From the cell containing the given text, extract its center point as [x, y] coordinate. 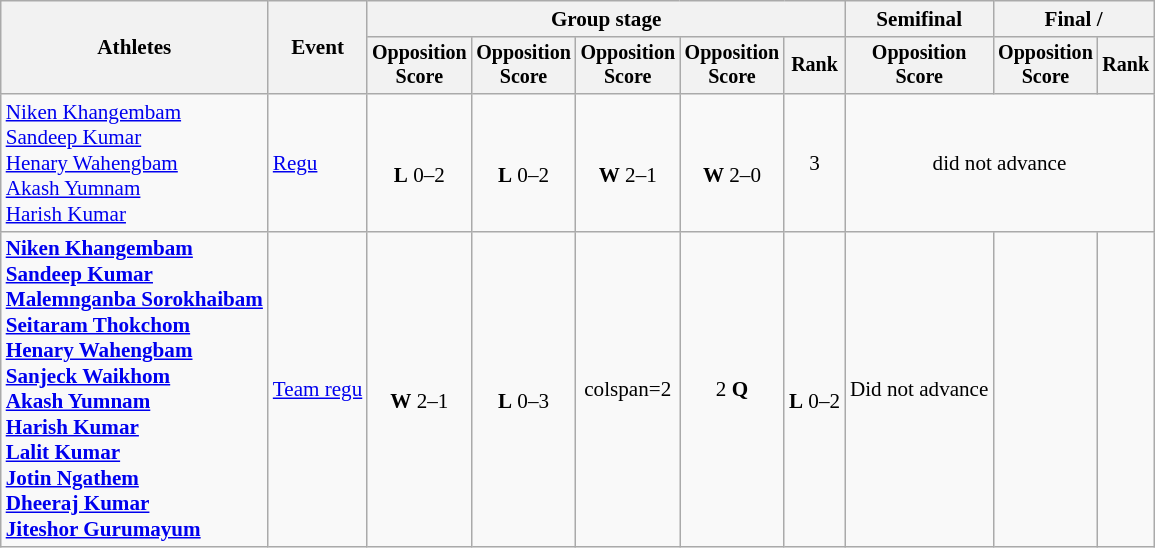
Event [318, 48]
L 0–3 [523, 389]
Semifinal [919, 18]
Team regu [318, 389]
Group stage [606, 18]
did not advance [1000, 162]
Regu [318, 162]
W 2–0 [732, 162]
3 [814, 162]
2 Q [732, 389]
Niken KhangembamSandeep KumarHenary WahengbamAkash YumnamHarish Kumar [134, 162]
Final / [1073, 18]
colspan=2 [628, 389]
Athletes [134, 48]
Did not advance [919, 389]
